From the cell containing the given text, extract its center point as [x, y] coordinate. 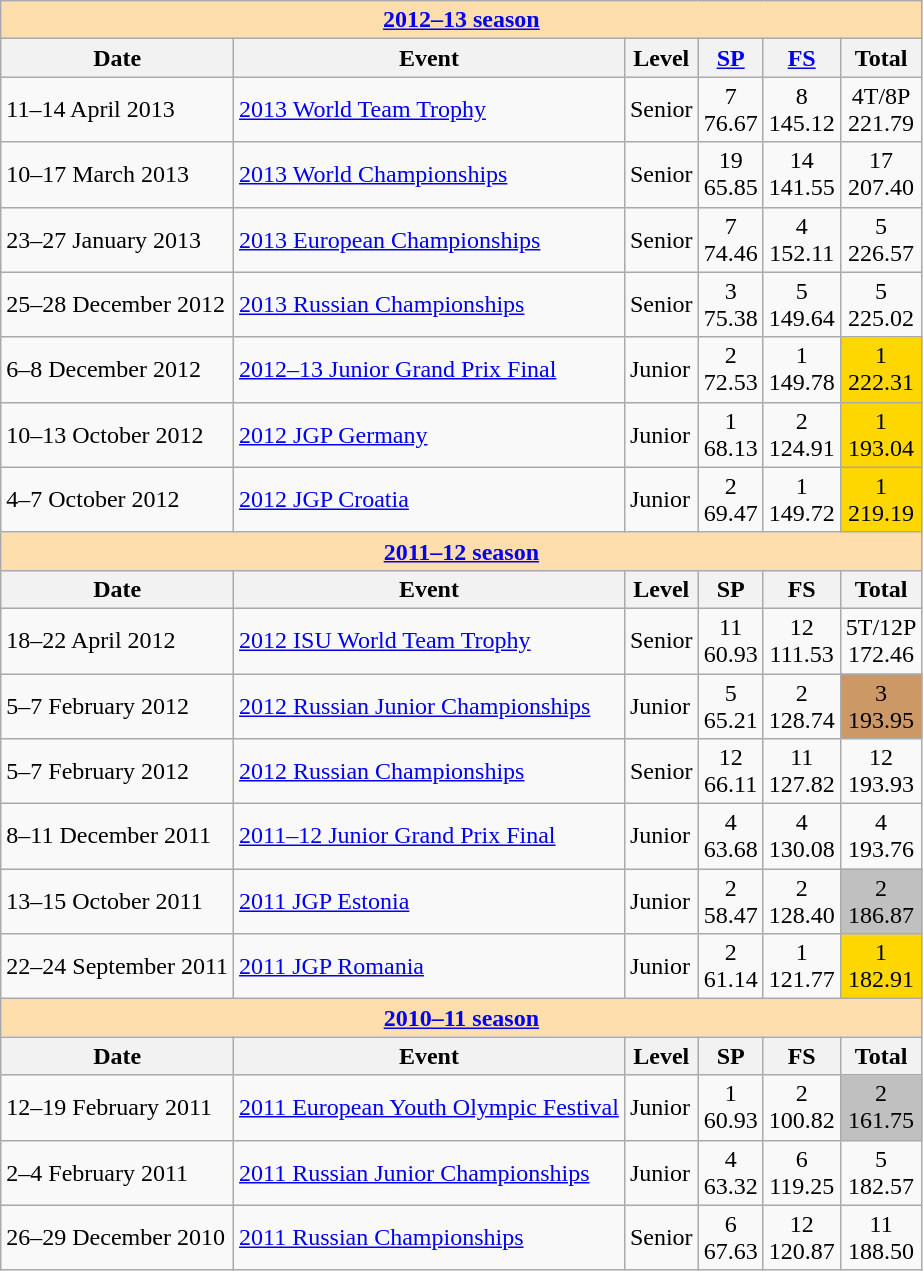
1 222.31 [881, 370]
2 161.75 [881, 1108]
5 226.57 [881, 240]
11–14 April 2013 [118, 110]
11 60.93 [730, 640]
2011 JGP Estonia [430, 902]
11 188.50 [881, 1238]
2012–13 season [462, 20]
2–4 February 2011 [118, 1172]
12 193.93 [881, 772]
2011–12 season [462, 551]
1 193.04 [881, 434]
2 128.74 [802, 706]
4 152.11 [802, 240]
5 65.21 [730, 706]
19 65.85 [730, 174]
7 74.46 [730, 240]
26–29 December 2010 [118, 1238]
7 76.67 [730, 110]
2011 Russian Championships [430, 1238]
5 225.02 [881, 304]
2012–13 Junior Grand Prix Final [430, 370]
25–28 December 2012 [118, 304]
5 149.64 [802, 304]
18–22 April 2012 [118, 640]
2 58.47 [730, 902]
1 60.93 [730, 1108]
3 193.95 [881, 706]
4 130.08 [802, 836]
5T/12P 172.46 [881, 640]
2013 World Team Trophy [430, 110]
2013 European Championships [430, 240]
4 63.68 [730, 836]
2 69.47 [730, 500]
17 207.40 [881, 174]
2 186.87 [881, 902]
1 149.78 [802, 370]
22–24 September 2011 [118, 966]
1 182.91 [881, 966]
2011 Russian Junior Championships [430, 1172]
12–19 February 2011 [118, 1108]
1 219.19 [881, 500]
2 72.53 [730, 370]
4T/8P 221.79 [881, 110]
4–7 October 2012 [118, 500]
2013 Russian Championships [430, 304]
2012 JGP Croatia [430, 500]
14 141.55 [802, 174]
2 128.40 [802, 902]
6–8 December 2012 [118, 370]
2 124.91 [802, 434]
2 61.14 [730, 966]
2 100.82 [802, 1108]
2011 JGP Romania [430, 966]
12 120.87 [802, 1238]
6 119.25 [802, 1172]
6 67.63 [730, 1238]
1 68.13 [730, 434]
4 63.32 [730, 1172]
1 121.77 [802, 966]
2012 JGP Germany [430, 434]
23–27 January 2013 [118, 240]
12 111.53 [802, 640]
8–11 December 2011 [118, 836]
13–15 October 2011 [118, 902]
5 182.57 [881, 1172]
2012 ISU World Team Trophy [430, 640]
2012 Russian Championships [430, 772]
2013 World Championships [430, 174]
2012 Russian Junior Championships [430, 706]
1 149.72 [802, 500]
10–13 October 2012 [118, 434]
12 66.11 [730, 772]
2011–12 Junior Grand Prix Final [430, 836]
8 145.12 [802, 110]
3 75.38 [730, 304]
11 127.82 [802, 772]
4 193.76 [881, 836]
2011 European Youth Olympic Festival [430, 1108]
2010–11 season [462, 1018]
10–17 March 2013 [118, 174]
